Find where the given text appears and provide that cell's center as (x, y) coordinate. 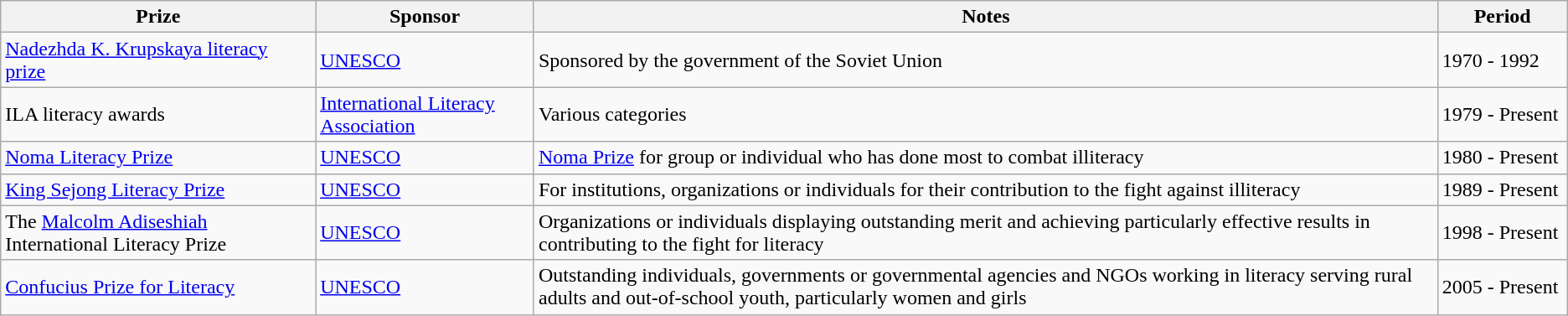
1998 - Present (1503, 233)
International Literacy Association (426, 114)
Prize (158, 17)
The Malcolm Adiseshiah International Literacy Prize (158, 233)
Noma Literacy Prize (158, 158)
ILA literacy awards (158, 114)
For institutions, organizations or individuals for their contribution to the fight against illiteracy (985, 189)
2005 - Present (1503, 287)
1980 - Present (1503, 158)
Various categories (985, 114)
Period (1503, 17)
Nadezhda K. Krupskaya literacy prize (158, 60)
Sponsored by the government of the Soviet Union (985, 60)
1979 - Present (1503, 114)
1970 - 1992 (1503, 60)
Noma Prize for group or individual who has done most to combat illiteracy (985, 158)
Confucius Prize for Literacy (158, 287)
1989 - Present (1503, 189)
Organizations or individuals displaying outstanding merit and achieving particularly effective results in contributing to the fight for literacy (985, 233)
King Sejong Literacy Prize (158, 189)
Sponsor (426, 17)
Notes (985, 17)
